Detect which cell encompasses the target text, then output its (x, y) center coordinate. 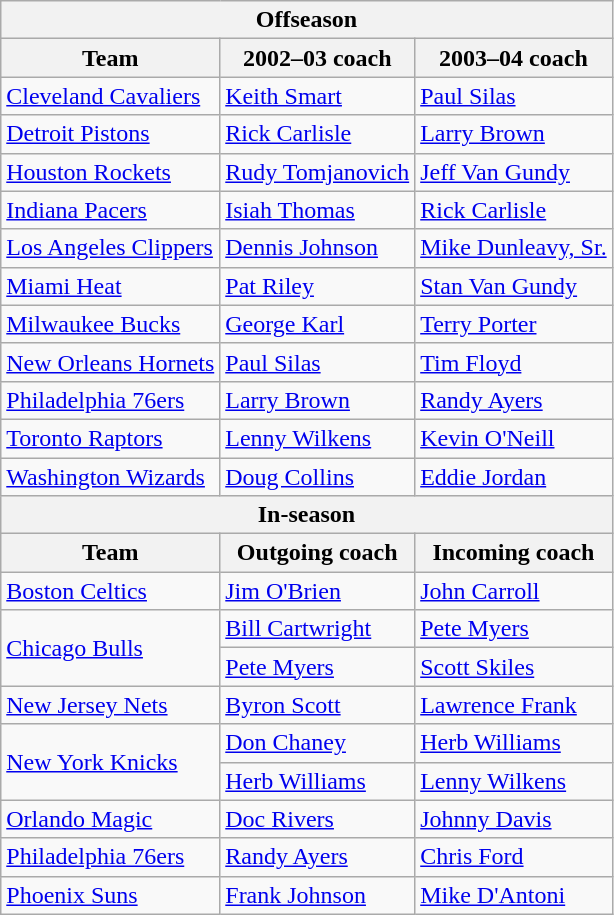
Tim Floyd (514, 362)
Indiana Pacers (110, 210)
Jim O'Brien (318, 591)
Chris Ford (514, 857)
Frank Johnson (318, 895)
Dennis Johnson (318, 248)
Boston Celtics (110, 591)
Rudy Tomjanovich (318, 172)
Toronto Raptors (110, 438)
Orlando Magic (110, 819)
Chicago Bulls (110, 648)
John Carroll (514, 591)
Bill Cartwright (318, 629)
Pat Riley (318, 286)
Miami Heat (110, 286)
Los Angeles Clippers (110, 248)
New Jersey Nets (110, 705)
New Orleans Hornets (110, 362)
Isiah Thomas (318, 210)
Offseason (306, 20)
Scott Skiles (514, 667)
Phoenix Suns (110, 895)
Terry Porter (514, 324)
Eddie Jordan (514, 477)
Doc Rivers (318, 819)
Milwaukee Bucks (110, 324)
Doug Collins (318, 477)
Kevin O'Neill (514, 438)
In-season (306, 515)
Washington Wizards (110, 477)
2003–04 coach (514, 58)
Byron Scott (318, 705)
2002–03 coach (318, 58)
Incoming coach (514, 553)
Cleveland Cavaliers (110, 96)
New York Knicks (110, 762)
Jeff Van Gundy (514, 172)
Johnny Davis (514, 819)
Detroit Pistons (110, 134)
Keith Smart (318, 96)
Mike D'Antoni (514, 895)
George Karl (318, 324)
Lawrence Frank (514, 705)
Houston Rockets (110, 172)
Don Chaney (318, 743)
Outgoing coach (318, 553)
Stan Van Gundy (514, 286)
Mike Dunleavy, Sr. (514, 248)
